Identify which cell holds the provided text, then report its (x, y) central coordinate. 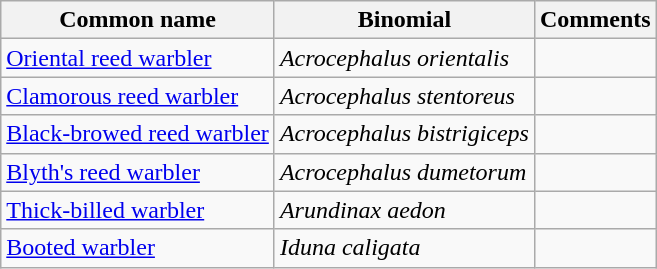
Comments (595, 20)
Acrocephalus orientalis (404, 58)
Iduna caligata (404, 248)
Booted warbler (138, 248)
Acrocephalus bistrigiceps (404, 134)
Acrocephalus dumetorum (404, 172)
Common name (138, 20)
Blyth's reed warbler (138, 172)
Clamorous reed warbler (138, 96)
Acrocephalus stentoreus (404, 96)
Binomial (404, 20)
Arundinax aedon (404, 210)
Black-browed reed warbler (138, 134)
Thick-billed warbler (138, 210)
Oriental reed warbler (138, 58)
